Capture the cell that displays the provided text and extract its [x, y] central coordinate. 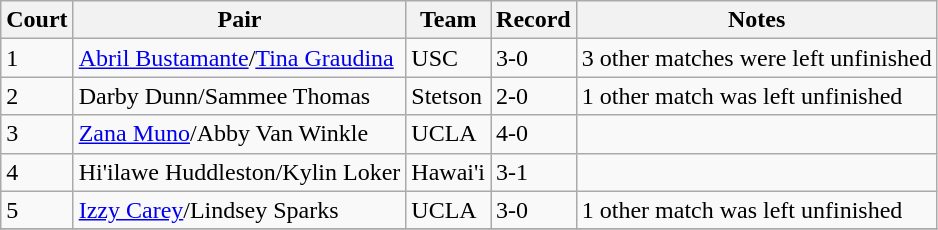
2 [37, 96]
Team [448, 20]
Notes [756, 20]
Izzy Carey/Lindsey Sparks [240, 210]
Zana Muno/Abby Van Winkle [240, 134]
1 [37, 58]
2-0 [534, 96]
Abril Bustamante/Tina Graudina [240, 58]
4-0 [534, 134]
Hi'ilawe Huddleston/Kylin Loker [240, 172]
Stetson [448, 96]
Court [37, 20]
3 other matches were left unfinished [756, 58]
3 [37, 134]
5 [37, 210]
Record [534, 20]
Darby Dunn/Sammee Thomas [240, 96]
Hawai'i [448, 172]
Pair [240, 20]
4 [37, 172]
3-1 [534, 172]
USC [448, 58]
